Detect which cell encompasses the target text, then output its [X, Y] center coordinate. 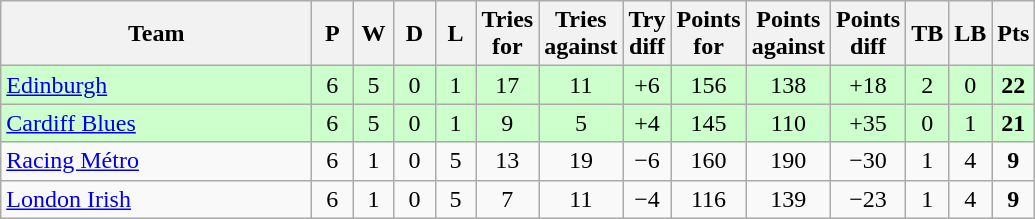
TB [928, 34]
2 [928, 85]
17 [508, 85]
+35 [868, 123]
Try diff [647, 34]
L [456, 34]
+4 [647, 123]
Points for [708, 34]
+6 [647, 85]
W [374, 34]
D [414, 34]
Pts [1014, 34]
Cardiff Blues [156, 123]
−4 [647, 199]
Points diff [868, 34]
156 [708, 85]
London Irish [156, 199]
22 [1014, 85]
Tries for [508, 34]
139 [788, 199]
145 [708, 123]
19 [581, 161]
190 [788, 161]
Tries against [581, 34]
Team [156, 34]
116 [708, 199]
7 [508, 199]
21 [1014, 123]
−23 [868, 199]
−30 [868, 161]
LB [970, 34]
13 [508, 161]
−6 [647, 161]
110 [788, 123]
Points against [788, 34]
138 [788, 85]
+18 [868, 85]
160 [708, 161]
Edinburgh [156, 85]
Racing Métro [156, 161]
P [332, 34]
